Find where the given text appears and provide that cell's center as [x, y] coordinate. 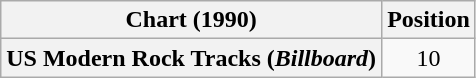
Chart (1990) [192, 20]
US Modern Rock Tracks (Billboard) [192, 58]
Position [429, 20]
10 [429, 58]
